Scan for the cell matching the given text and deliver its [x, y] coordinate at center. 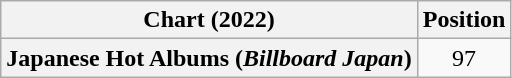
Position [464, 20]
97 [464, 58]
Chart (2022) [209, 20]
Japanese Hot Albums (Billboard Japan) [209, 58]
